Search for the cell housing the specified text and yield its [X, Y] center coordinate. 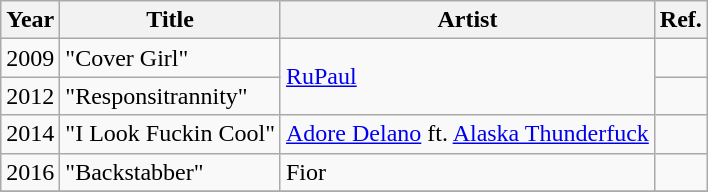
2009 [30, 58]
"Backstabber" [170, 172]
Ref. [680, 20]
RuPaul [467, 77]
"Responsitrannity" [170, 96]
Title [170, 20]
"I Look Fuckin Cool" [170, 134]
Adore Delano ft. Alaska Thunderfuck [467, 134]
2016 [30, 172]
2014 [30, 134]
Fior [467, 172]
Year [30, 20]
2012 [30, 96]
Artist [467, 20]
"Cover Girl" [170, 58]
